Return (x, y) of the center of cell containing provided text 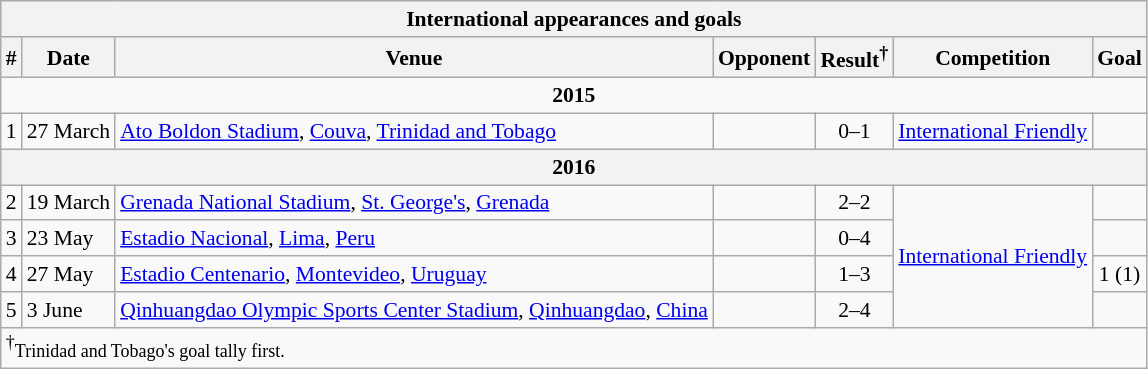
1 (12, 132)
3 (12, 239)
2016 (574, 167)
Date (68, 58)
3 June (68, 310)
Qinhuangdao Olympic Sports Center Stadium, Qinhuangdao, China (414, 310)
Goal (1120, 58)
Venue (414, 58)
1 (1) (1120, 274)
Result† (854, 58)
Estadio Nacional, Lima, Peru (414, 239)
2–2 (854, 203)
Competition (992, 58)
2–4 (854, 310)
5 (12, 310)
27 May (68, 274)
# (12, 58)
2 (12, 203)
19 March (68, 203)
Grenada National Stadium, St. George's, Grenada (414, 203)
2015 (574, 96)
1–3 (854, 274)
0–4 (854, 239)
Opponent (764, 58)
27 March (68, 132)
†Trinidad and Tobago's goal tally first. (574, 348)
4 (12, 274)
23 May (68, 239)
Ato Boldon Stadium, Couva, Trinidad and Tobago (414, 132)
Estadio Centenario, Montevideo, Uruguay (414, 274)
0–1 (854, 132)
International appearances and goals (574, 19)
